Detect which cell encompasses the target text, then output its [X, Y] center coordinate. 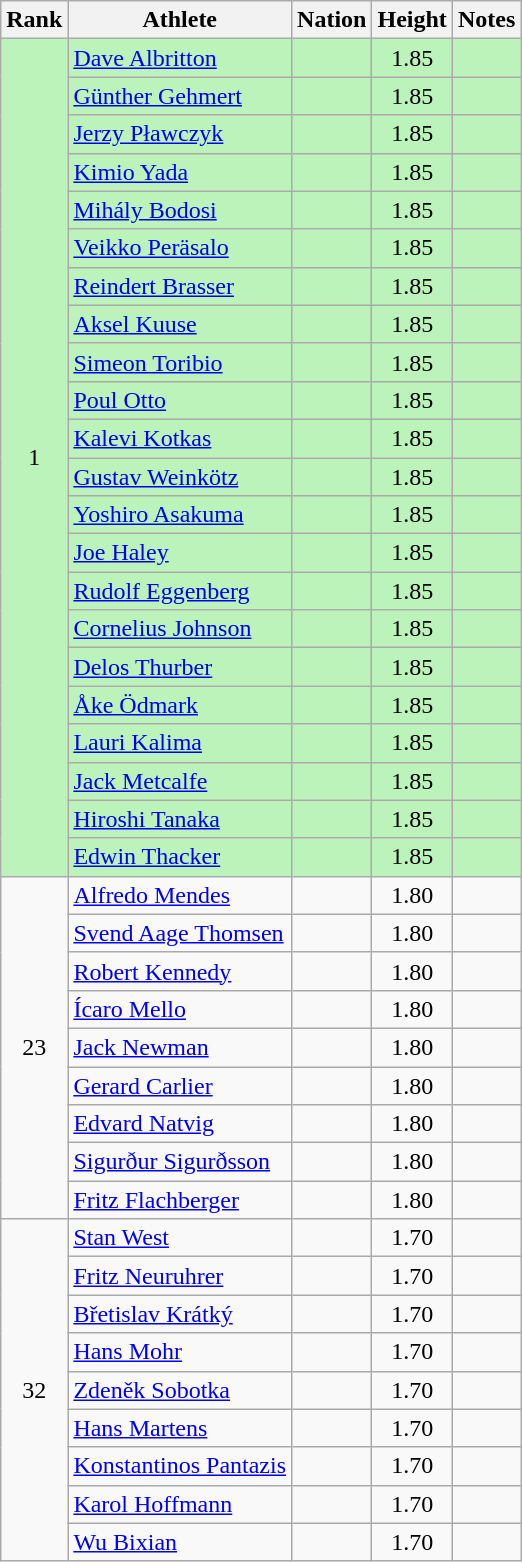
Günther Gehmert [180, 96]
Gustav Weinkötz [180, 477]
Delos Thurber [180, 667]
Hans Mohr [180, 1352]
Dave Albritton [180, 58]
Konstantinos Pantazis [180, 1466]
Sigurður Sigurðsson [180, 1162]
Zdeněk Sobotka [180, 1390]
Nation [332, 20]
Břetislav Krátký [180, 1314]
Reindert Brasser [180, 286]
Hans Martens [180, 1428]
Fritz Neuruhrer [180, 1276]
Jerzy Pławczyk [180, 134]
Lauri Kalima [180, 743]
Robert Kennedy [180, 971]
Svend Aage Thomsen [180, 933]
1 [34, 458]
Rudolf Eggenberg [180, 591]
32 [34, 1390]
Notes [486, 20]
Joe Haley [180, 553]
Karol Hoffmann [180, 1504]
23 [34, 1048]
Rank [34, 20]
Mihály Bodosi [180, 210]
Stan West [180, 1238]
Hiroshi Tanaka [180, 819]
Jack Newman [180, 1047]
Poul Otto [180, 400]
Fritz Flachberger [180, 1200]
Cornelius Johnson [180, 629]
Wu Bixian [180, 1542]
Edwin Thacker [180, 857]
Alfredo Mendes [180, 895]
Height [412, 20]
Åke Ödmark [180, 705]
Jack Metcalfe [180, 781]
Athlete [180, 20]
Simeon Toribio [180, 362]
Veikko Peräsalo [180, 248]
Gerard Carlier [180, 1085]
Kimio Yada [180, 172]
Ícaro Mello [180, 1009]
Aksel Kuuse [180, 324]
Kalevi Kotkas [180, 438]
Edvard Natvig [180, 1124]
Yoshiro Asakuma [180, 515]
